Determine the [X, Y] coordinate at the center of the cell enclosing the given text.  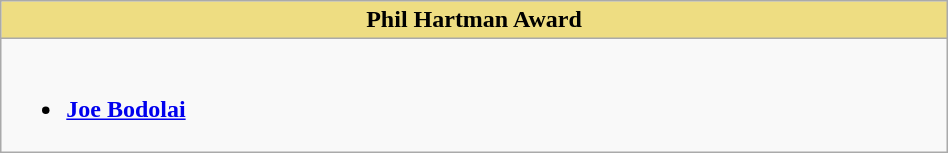
Phil Hartman Award [474, 20]
Joe Bodolai [474, 96]
